Identify which cell holds the provided text, then report its (X, Y) central coordinate. 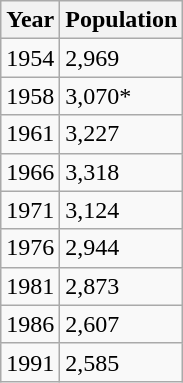
3,318 (122, 172)
3,070* (122, 96)
1986 (30, 324)
1961 (30, 134)
3,124 (122, 210)
1981 (30, 286)
2,873 (122, 286)
3,227 (122, 134)
1976 (30, 248)
1958 (30, 96)
Population (122, 20)
2,944 (122, 248)
1954 (30, 58)
2,585 (122, 362)
2,969 (122, 58)
2,607 (122, 324)
1971 (30, 210)
1991 (30, 362)
Year (30, 20)
1966 (30, 172)
